Output the (x, y) coordinate of the center of the cell containing the given text.  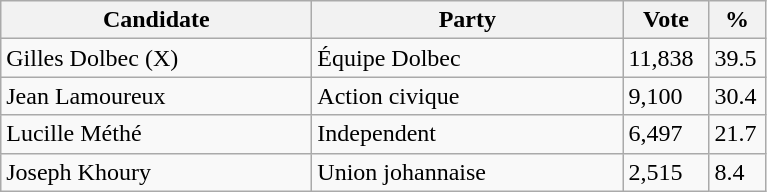
Action civique (468, 96)
39.5 (737, 58)
Jean Lamoureux (156, 96)
% (737, 20)
Équipe Dolbec (468, 58)
8.4 (737, 172)
Gilles Dolbec (X) (156, 58)
Lucille Méthé (156, 134)
Candidate (156, 20)
9,100 (666, 96)
21.7 (737, 134)
2,515 (666, 172)
Vote (666, 20)
Union johannaise (468, 172)
11,838 (666, 58)
6,497 (666, 134)
30.4 (737, 96)
Independent (468, 134)
Party (468, 20)
Joseph Khoury (156, 172)
